From the cell containing the given text, extract its center point as [X, Y] coordinate. 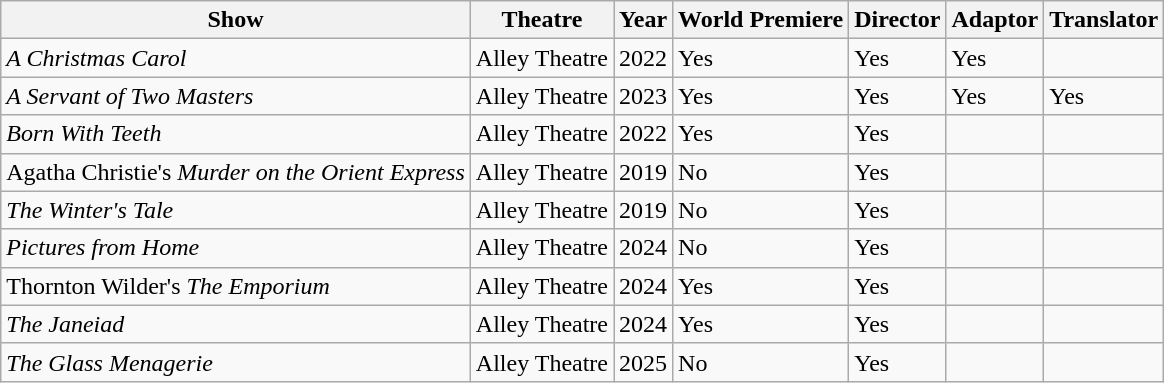
The Winter's Tale [236, 210]
Director [898, 20]
2023 [644, 96]
Adaptor [995, 20]
The Janeiad [236, 324]
Born With Teeth [236, 134]
Pictures from Home [236, 248]
World Premiere [761, 20]
Theatre [542, 20]
A Servant of Two Masters [236, 96]
Translator [1104, 20]
Year [644, 20]
A Christmas Carol [236, 58]
Agatha Christie's Murder on the Orient Express [236, 172]
The Glass Menagerie [236, 362]
Thornton Wilder's The Emporium [236, 286]
Show [236, 20]
2025 [644, 362]
